Identify which cell holds the provided text, then report its [X, Y] central coordinate. 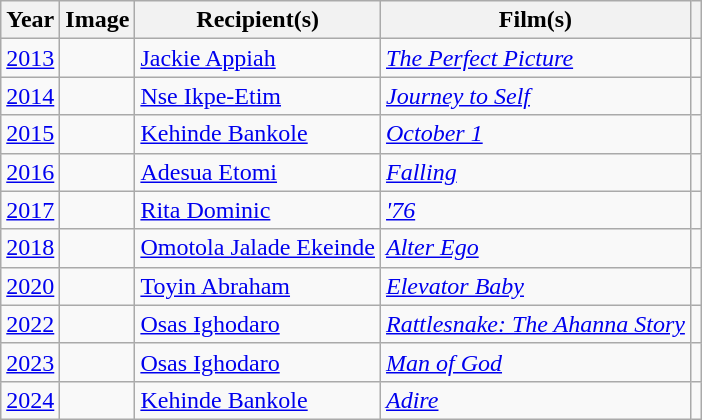
Journey to Self [536, 96]
2022 [30, 324]
Man of God [536, 362]
2015 [30, 134]
2017 [30, 210]
Elevator Baby [536, 286]
'76 [536, 210]
2024 [30, 400]
2014 [30, 96]
2023 [30, 362]
2016 [30, 172]
Omotola Jalade Ekeinde [258, 248]
Rattlesnake: The Ahanna Story [536, 324]
Year [30, 20]
Falling [536, 172]
Film(s) [536, 20]
Adire [536, 400]
Recipient(s) [258, 20]
October 1 [536, 134]
Jackie Appiah [258, 58]
The Perfect Picture [536, 58]
Image [98, 20]
2018 [30, 248]
Alter Ego [536, 248]
2013 [30, 58]
Nse Ikpe-Etim [258, 96]
Adesua Etomi [258, 172]
2020 [30, 286]
Toyin Abraham [258, 286]
Rita Dominic [258, 210]
